Find where the given text appears and provide that cell's center as (X, Y) coordinate. 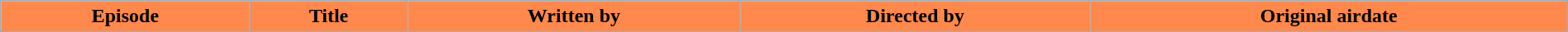
Title (329, 16)
Original airdate (1328, 16)
Episode (126, 16)
Directed by (915, 16)
Written by (574, 16)
